Determine the [X, Y] coordinate at the center of the cell enclosing the given text.  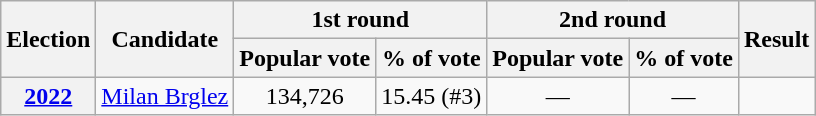
Candidate [165, 39]
Milan Brglez [165, 96]
15.45 (#3) [432, 96]
1st round [360, 20]
2022 [48, 96]
Result [776, 39]
134,726 [305, 96]
Election [48, 39]
2nd round [613, 20]
